Detect which cell encompasses the target text, then output its [X, Y] center coordinate. 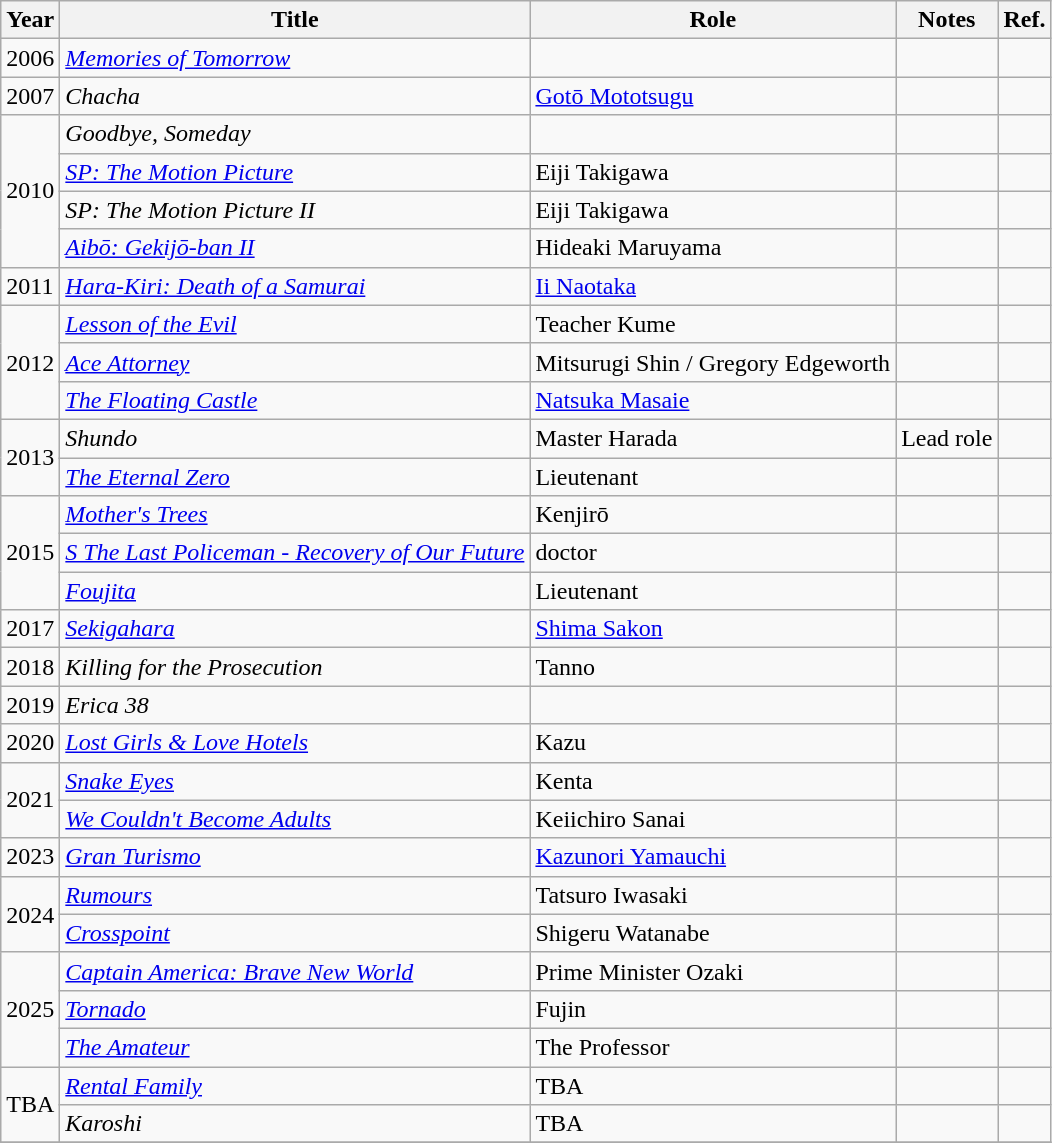
Mother's Trees [295, 515]
Rental Family [295, 1085]
Lost Girls & Love Hotels [295, 743]
Keiichiro Sanai [713, 819]
2011 [30, 286]
Killing for the Prosecution [295, 667]
Karoshi [295, 1124]
The Professor [713, 1047]
Sekigahara [295, 629]
Snake Eyes [295, 781]
Mitsurugi Shin / Gregory Edgeworth [713, 362]
Lead role [947, 438]
Aibō: Gekijō-ban II [295, 248]
2015 [30, 553]
Captain America: Brave New World [295, 971]
The Floating Castle [295, 400]
Rumours [295, 895]
The Amateur [295, 1047]
Chacha [295, 96]
Hara-Kiri: Death of a Samurai [295, 286]
Shima Sakon [713, 629]
2012 [30, 362]
Shundo [295, 438]
2025 [30, 1009]
2021 [30, 800]
Gotō Mototsugu [713, 96]
Ref. [1024, 20]
S The Last Policeman - Recovery of Our Future [295, 553]
Goodbye, Someday [295, 134]
Kenta [713, 781]
Erica 38 [295, 705]
Tornado [295, 1009]
Lesson of the Evil [295, 324]
Kazu [713, 743]
doctor [713, 553]
2023 [30, 857]
Year [30, 20]
Kazunori Yamauchi [713, 857]
2010 [30, 191]
2020 [30, 743]
SP: The Motion Picture [295, 172]
Crosspoint [295, 933]
2018 [30, 667]
Kenjirō [713, 515]
Hideaki Maruyama [713, 248]
2013 [30, 457]
2024 [30, 914]
2017 [30, 629]
Gran Turismo [295, 857]
Title [295, 20]
Ace Attorney [295, 362]
The Eternal Zero [295, 477]
Tatsuro Iwasaki [713, 895]
Tanno [713, 667]
Notes [947, 20]
Fujin [713, 1009]
We Couldn't Become Adults [295, 819]
Memories of Tomorrow [295, 58]
Ii Naotaka [713, 286]
Role [713, 20]
Shigeru Watanabe [713, 933]
2019 [30, 705]
Prime Minister Ozaki [713, 971]
2007 [30, 96]
Foujita [295, 591]
Teacher Kume [713, 324]
2006 [30, 58]
Natsuka Masaie [713, 400]
Master Harada [713, 438]
SP: The Motion Picture II [295, 210]
